Find where the given text appears and provide that cell's center as (x, y) coordinate. 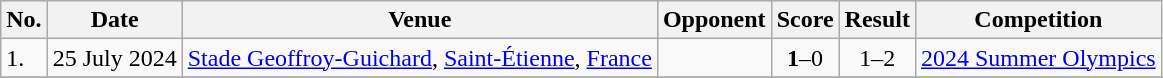
Result (877, 20)
No. (24, 20)
Venue (420, 20)
25 July 2024 (114, 58)
Competition (1038, 20)
Date (114, 20)
Score (805, 20)
1–2 (877, 58)
2024 Summer Olympics (1038, 58)
Opponent (714, 20)
Stade Geoffroy-Guichard, Saint-Étienne, France (420, 58)
1. (24, 58)
1–0 (805, 58)
